Capture the cell that displays the provided text and extract its [X, Y] central coordinate. 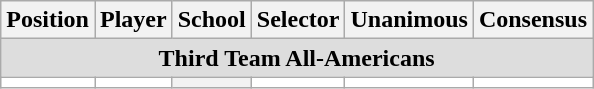
Third Team All-Americans [297, 58]
Consensus [532, 20]
Selector [298, 20]
Position [48, 20]
Unanimous [409, 20]
Player [133, 20]
School [212, 20]
